Return the (X, Y) coordinate for the center point of the cell that contains the specified text.  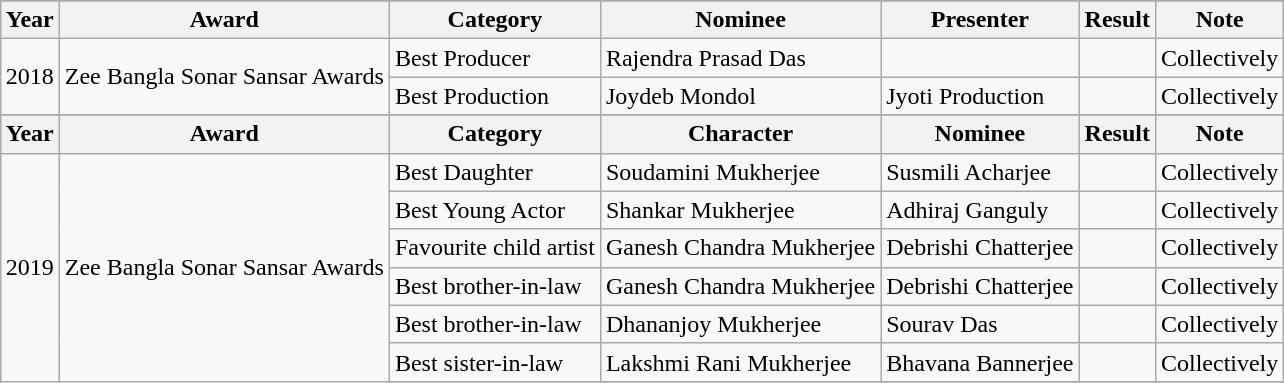
Best sister-in-law (494, 362)
Jyoti Production (980, 96)
Favourite child artist (494, 248)
Best Daughter (494, 172)
Adhiraj Ganguly (980, 210)
Best Young Actor (494, 210)
Best Production (494, 96)
Dhananjoy Mukherjee (740, 324)
Joydeb Mondol (740, 96)
Presenter (980, 20)
2018 (30, 77)
Bhavana Bannerjee (980, 362)
Best Producer (494, 58)
Character (740, 134)
Rajendra Prasad Das (740, 58)
2019 (30, 267)
Sourav Das (980, 324)
Susmili Acharjee (980, 172)
Shankar Mukherjee (740, 210)
Lakshmi Rani Mukherjee (740, 362)
Soudamini Mukherjee (740, 172)
